Determine the [X, Y] coordinate at the center of the cell enclosing the given text.  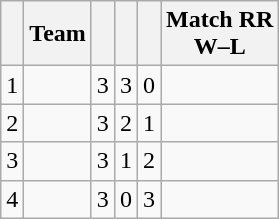
Match RR W–L [220, 34]
4 [12, 199]
Team [58, 34]
